Return the (X, Y) coordinate for the center point of the cell that contains the specified text.  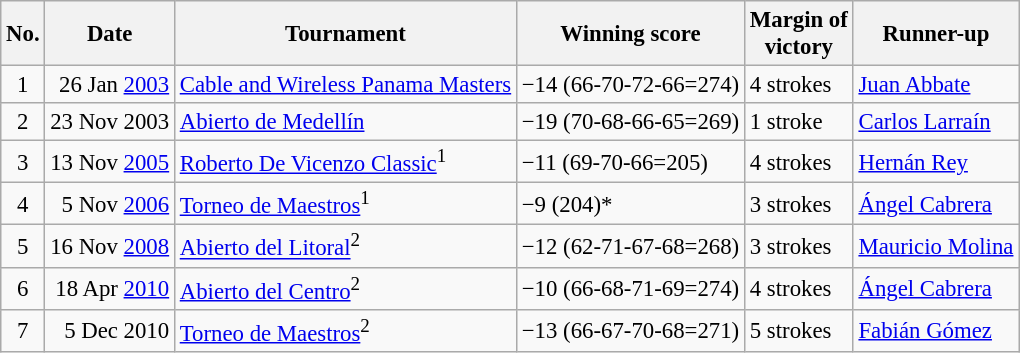
6 (23, 288)
13 Nov 2005 (110, 162)
−19 (70-68-66-65=269) (630, 122)
Margin ofvictory (798, 34)
Torneo de Maestros1 (345, 204)
Winning score (630, 34)
Carlos Larraín (936, 122)
16 Nov 2008 (110, 246)
Juan Abbate (936, 85)
−9 (204)* (630, 204)
Mauricio Molina (936, 246)
5 Dec 2010 (110, 330)
Date (110, 34)
4 (23, 204)
2 (23, 122)
−14 (66-70-72-66=274) (630, 85)
−13 (66-67-70-68=271) (630, 330)
18 Apr 2010 (110, 288)
−11 (69-70-66=205) (630, 162)
5 Nov 2006 (110, 204)
Abierto de Medellín (345, 122)
No. (23, 34)
Fabián Gómez (936, 330)
23 Nov 2003 (110, 122)
3 (23, 162)
Abierto del Litoral2 (345, 246)
Hernán Rey (936, 162)
−12 (62-71-67-68=268) (630, 246)
Torneo de Maestros2 (345, 330)
Cable and Wireless Panama Masters (345, 85)
26 Jan 2003 (110, 85)
1 (23, 85)
Runner-up (936, 34)
−10 (66-68-71-69=274) (630, 288)
5 strokes (798, 330)
Roberto De Vicenzo Classic1 (345, 162)
Abierto del Centro2 (345, 288)
1 stroke (798, 122)
5 (23, 246)
7 (23, 330)
Tournament (345, 34)
